Scan for the cell matching the given text and deliver its (x, y) coordinate at center. 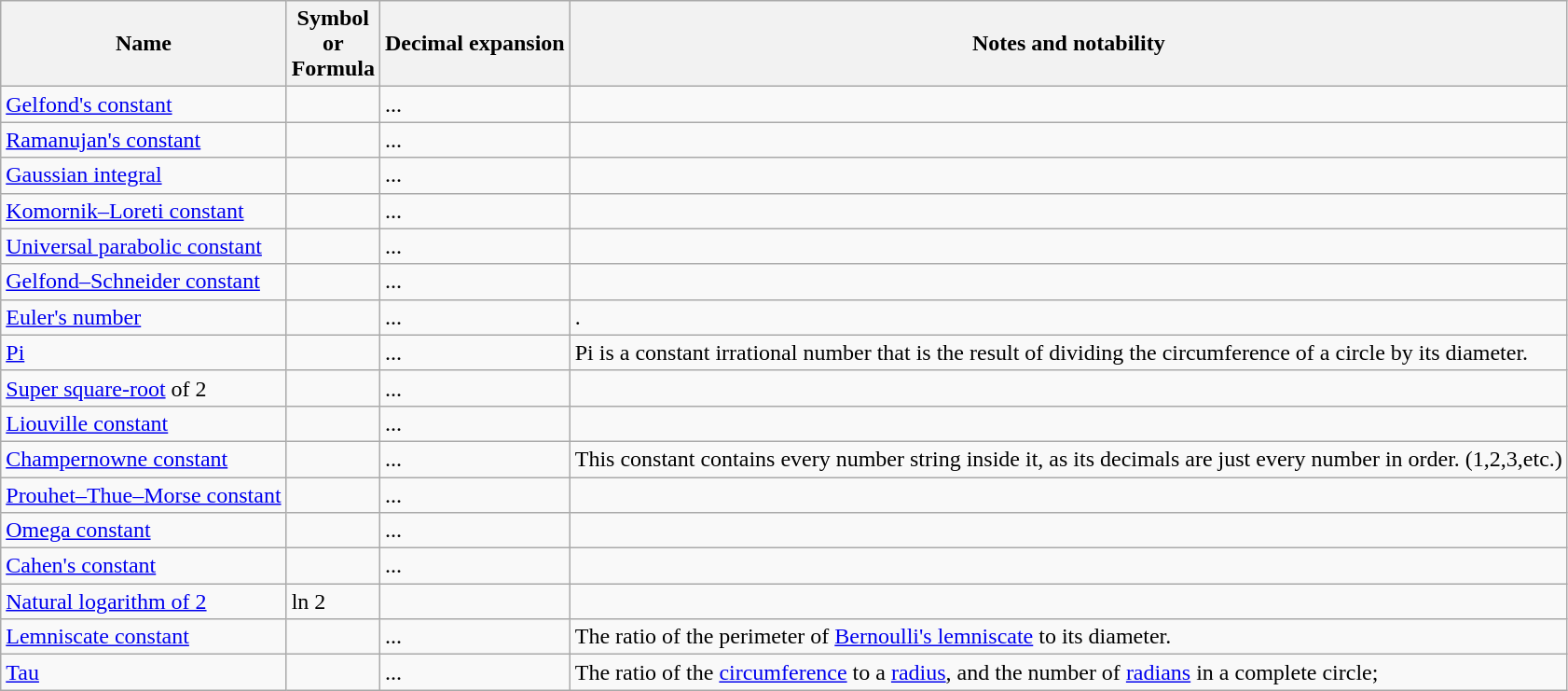
Cahen's constant (144, 566)
SymbolorFormula (333, 44)
Notes and notability (1068, 44)
Natural logarithm of 2 (144, 601)
The ratio of the circumference to a radius, and the number of radians in a complete circle; (1068, 672)
Champernowne constant (144, 459)
Gelfond's constant (144, 104)
. (1068, 317)
Euler's number (144, 317)
Name (144, 44)
Ramanujan's constant (144, 140)
Pi is a constant irrational number that is the result of dividing the circumference of a circle by its diameter. (1068, 352)
Prouhet–Thue–Morse constant (144, 495)
Decimal expansion (475, 44)
Super square-root of 2 (144, 388)
Gelfond–Schneider constant (144, 282)
ln 2 (333, 601)
Omega constant (144, 531)
Pi (144, 352)
Universal parabolic constant (144, 246)
Liouville constant (144, 423)
The ratio of the perimeter of Bernoulli's lemniscate to its diameter. (1068, 637)
Gaussian integral (144, 175)
Tau (144, 672)
This constant contains every number string inside it, as its decimals are just every number in order. (1,2,3,etc.) (1068, 459)
Lemniscate constant (144, 637)
Komornik–Loreti constant (144, 211)
